Pinpoint the cell where the given text exists, returning its (x, y) midpoint coordinate. 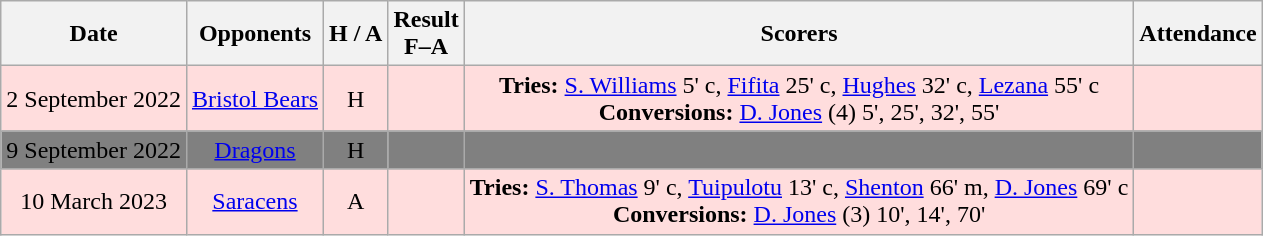
Tries: S. Thomas 9' c, Tuipulotu 13' c, Shenton 66' m, D. Jones 69' cConversions: D. Jones (3) 10', 14', 70' (798, 202)
Bristol Bears (254, 98)
H / A (356, 34)
Opponents (254, 34)
A (356, 202)
2 September 2022 (94, 98)
9 September 2022 (94, 150)
10 March 2023 (94, 202)
Saracens (254, 202)
ResultF–A (426, 34)
Attendance (1198, 34)
Tries: S. Williams 5' c, Fifita 25' c, Hughes 32' c, Lezana 55' cConversions: D. Jones (4) 5', 25', 32', 55' (798, 98)
Scorers (798, 34)
Date (94, 34)
Dragons (254, 150)
